Return the (X, Y) coordinate for the center point of the cell that contains the specified text.  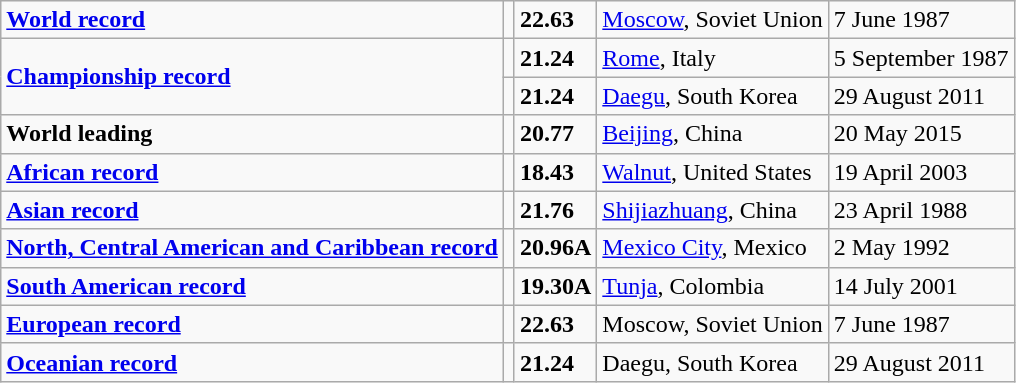
Walnut, United States (713, 172)
African record (252, 172)
South American record (252, 286)
5 September 1987 (921, 58)
Shijiazhuang, China (713, 210)
Championship record (252, 77)
19.30A (555, 286)
Rome, Italy (713, 58)
20.77 (555, 134)
20 May 2015 (921, 134)
World record (252, 20)
European record (252, 324)
Tunja, Colombia (713, 286)
Oceanian record (252, 362)
Beijing, China (713, 134)
21.76 (555, 210)
2 May 1992 (921, 248)
23 April 1988 (921, 210)
North, Central American and Caribbean record (252, 248)
20.96A (555, 248)
Asian record (252, 210)
18.43 (555, 172)
World leading (252, 134)
19 April 2003 (921, 172)
Mexico City, Mexico (713, 248)
14 July 2001 (921, 286)
